Output the (X, Y) coordinate of the center of the cell containing the given text.  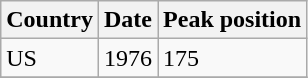
Date (128, 20)
US (50, 58)
Country (50, 20)
Peak position (232, 20)
175 (232, 58)
1976 (128, 58)
